Locate the cell with the specified text and output its (x, y) center coordinate. 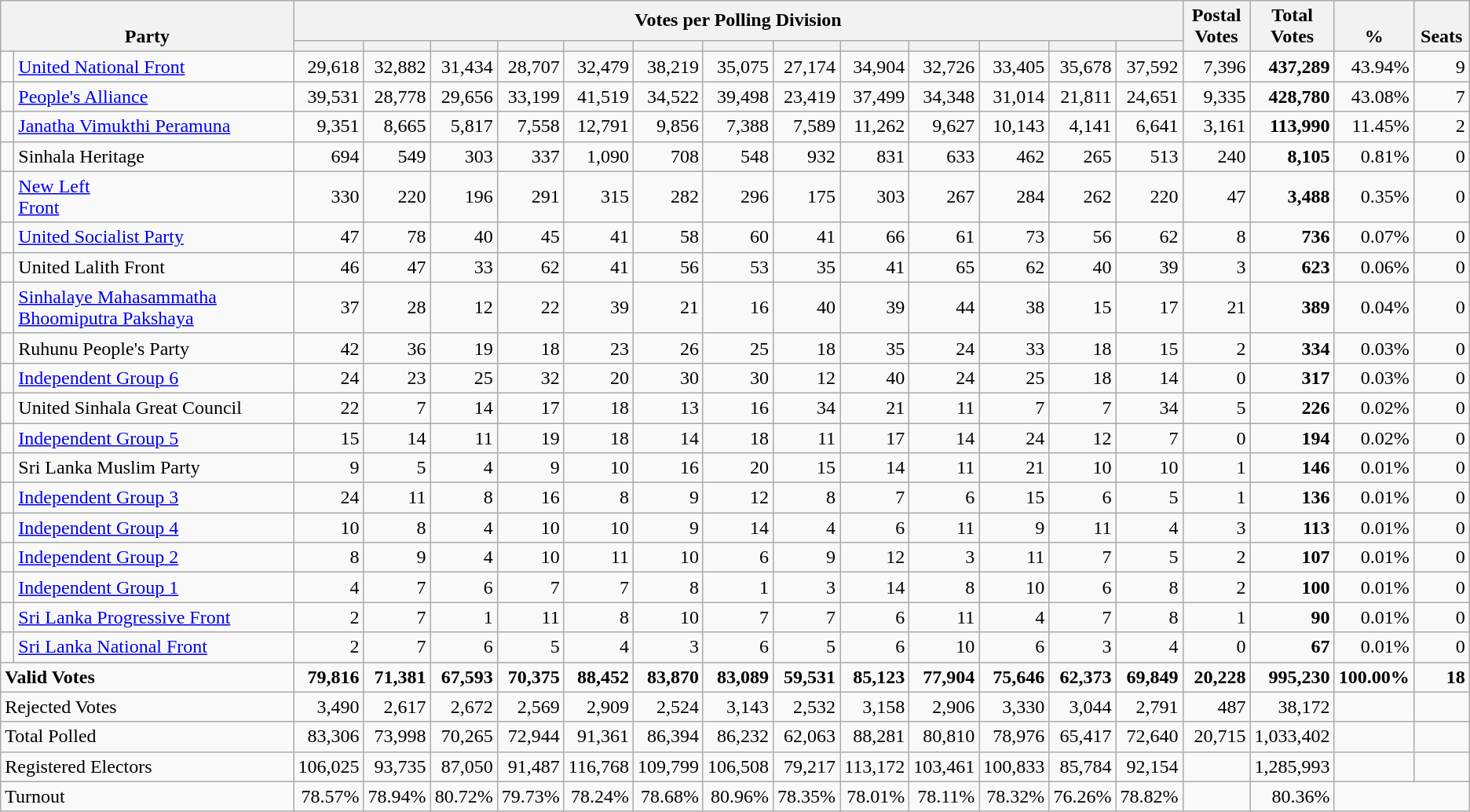
35,075 (738, 67)
437,289 (1293, 67)
87,050 (463, 766)
623 (1293, 267)
Rejected Votes (148, 707)
9,627 (944, 126)
932 (807, 156)
78.57% (328, 796)
831 (875, 156)
77,904 (944, 677)
79,217 (807, 766)
United Lalith Front (154, 267)
21,811 (1082, 97)
24,651 (1150, 97)
62,373 (1082, 677)
2,617 (397, 707)
32,882 (397, 67)
41,519 (598, 97)
44 (944, 308)
106,025 (328, 766)
3,044 (1082, 707)
633 (944, 156)
38,172 (1293, 707)
20,228 (1216, 677)
73 (1015, 237)
12,791 (598, 126)
73,998 (397, 737)
85,123 (875, 677)
27,174 (807, 67)
% (1374, 27)
548 (738, 156)
Votes per Polling Division (738, 20)
240 (1216, 156)
146 (1293, 468)
91,487 (531, 766)
76.26% (1082, 796)
75,646 (1015, 677)
66 (875, 237)
100.00% (1374, 677)
4,141 (1082, 126)
80.96% (738, 796)
513 (1150, 156)
8,665 (397, 126)
36 (397, 348)
34,348 (944, 97)
175 (807, 196)
265 (1082, 156)
New LeftFront (154, 196)
Total Votes (1293, 27)
29,656 (463, 97)
0.04% (1374, 308)
3,330 (1015, 707)
Independent Group 1 (154, 587)
45 (531, 237)
Independent Group 4 (154, 528)
Sinhala Heritage (154, 156)
109,799 (667, 766)
2,532 (807, 707)
107 (1293, 558)
7,589 (807, 126)
100 (1293, 587)
0.06% (1374, 267)
3,143 (738, 707)
113 (1293, 528)
428,780 (1293, 97)
34,904 (875, 67)
78.24% (598, 796)
58 (667, 237)
80,810 (944, 737)
78.82% (1150, 796)
267 (944, 196)
62,063 (807, 737)
67,593 (463, 677)
1,285,993 (1293, 766)
32,726 (944, 67)
Seats (1442, 27)
5,817 (463, 126)
78.35% (807, 796)
196 (463, 196)
65,417 (1082, 737)
11,262 (875, 126)
83,306 (328, 737)
43.08% (1374, 97)
80.72% (463, 796)
32 (531, 378)
72,944 (531, 737)
2,524 (667, 707)
103,461 (944, 766)
3,158 (875, 707)
3,490 (328, 707)
113,990 (1293, 126)
43.94% (1374, 67)
136 (1293, 498)
549 (397, 156)
People's Alliance (154, 97)
78,976 (1015, 737)
71,381 (397, 677)
United Socialist Party (154, 237)
28 (397, 308)
487 (1216, 707)
Sri Lanka National Front (154, 647)
90 (1293, 617)
Sinhalaye Mahasammatha Bhoomiputra Pakshaya (154, 308)
0.35% (1374, 196)
60 (738, 237)
33,199 (531, 97)
29,618 (328, 67)
93,735 (397, 766)
88,281 (875, 737)
317 (1293, 378)
389 (1293, 308)
79,816 (328, 677)
70,375 (531, 677)
Independent Group 3 (154, 498)
8,105 (1293, 156)
Ruhunu People's Party (154, 348)
330 (328, 196)
26 (667, 348)
Turnout (148, 796)
Independent Group 5 (154, 437)
116,768 (598, 766)
296 (738, 196)
59,531 (807, 677)
31,434 (463, 67)
91,361 (598, 737)
708 (667, 156)
10,143 (1015, 126)
20,715 (1216, 737)
282 (667, 196)
3,161 (1216, 126)
106,508 (738, 766)
78 (397, 237)
42 (328, 348)
78.68% (667, 796)
6,641 (1150, 126)
694 (328, 156)
78.94% (397, 796)
194 (1293, 437)
1,090 (598, 156)
92,154 (1150, 766)
1,033,402 (1293, 737)
291 (531, 196)
995,230 (1293, 677)
315 (598, 196)
2,906 (944, 707)
3,488 (1293, 196)
13 (667, 408)
334 (1293, 348)
32,479 (598, 67)
31,014 (1015, 97)
69,849 (1150, 677)
11.45% (1374, 126)
39,498 (738, 97)
86,394 (667, 737)
9,335 (1216, 97)
88,452 (598, 677)
113,172 (875, 766)
85,784 (1082, 766)
0.81% (1374, 156)
46 (328, 267)
9,856 (667, 126)
Independent Group 2 (154, 558)
United Sinhala Great Council (154, 408)
78.32% (1015, 796)
38,219 (667, 67)
Sri Lanka Muslim Party (154, 468)
28,707 (531, 67)
Janatha Vimukthi Peramuna (154, 126)
83,089 (738, 677)
7,388 (738, 126)
70,265 (463, 737)
Registered Electors (148, 766)
67 (1293, 647)
23,419 (807, 97)
Sri Lanka Progressive Front (154, 617)
Valid Votes (148, 677)
462 (1015, 156)
United National Front (154, 67)
2,909 (598, 707)
37,592 (1150, 67)
100,833 (1015, 766)
337 (531, 156)
53 (738, 267)
86,232 (738, 737)
34,522 (667, 97)
2,569 (531, 707)
284 (1015, 196)
7,558 (531, 126)
78.11% (944, 796)
79.73% (531, 796)
0.07% (1374, 237)
2,672 (463, 707)
28,778 (397, 97)
262 (1082, 196)
65 (944, 267)
83,870 (667, 677)
35,678 (1082, 67)
7,396 (1216, 67)
80.36% (1293, 796)
736 (1293, 237)
Total Polled (148, 737)
37 (328, 308)
PostalVotes (1216, 27)
226 (1293, 408)
38 (1015, 308)
2,791 (1150, 707)
Independent Group 6 (154, 378)
37,499 (875, 97)
33,405 (1015, 67)
72,640 (1150, 737)
78.01% (875, 796)
39,531 (328, 97)
61 (944, 237)
Party (148, 27)
9,351 (328, 126)
